Detect which cell encompasses the target text, then output its (x, y) center coordinate. 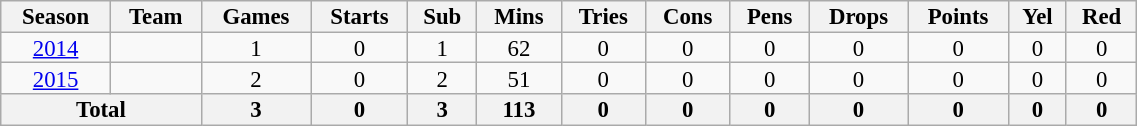
51 (520, 78)
2014 (56, 48)
Red (1101, 16)
Drops (858, 16)
Mins (520, 16)
Starts (360, 16)
Games (256, 16)
62 (520, 48)
Pens (770, 16)
Team (156, 16)
Cons (688, 16)
Tries (603, 16)
Yel (1037, 16)
Season (56, 16)
2015 (56, 78)
Sub (442, 16)
Total (101, 110)
Points (958, 16)
113 (520, 110)
